Extract the (X, Y) coordinate from the center of the cell holding the provided text.  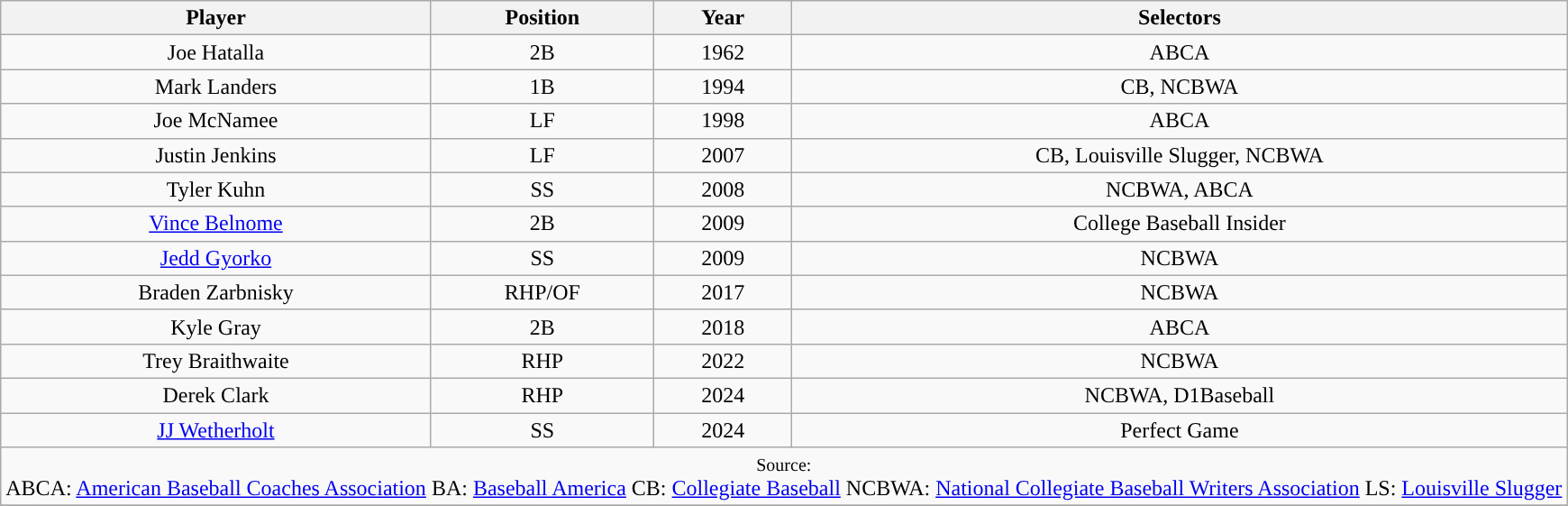
Vince Belnome (216, 224)
RHP/OF (542, 292)
2022 (723, 361)
2008 (723, 189)
Player (216, 18)
NCBWA, ABCA (1180, 189)
Tyler Kuhn (216, 189)
Justin Jenkins (216, 155)
2017 (723, 292)
1962 (723, 52)
Kyle Gray (216, 327)
CB, NCBWA (1180, 87)
NCBWA, D1Baseball (1180, 395)
College Baseball Insider (1180, 224)
1994 (723, 87)
Trey Braithwaite (216, 361)
Jedd Gyorko (216, 258)
JJ Wetherholt (216, 430)
Position (542, 18)
CB, Louisville Slugger, NCBWA (1180, 155)
Braden Zarbnisky (216, 292)
Joe McNamee (216, 121)
Selectors (1180, 18)
2018 (723, 327)
2007 (723, 155)
Derek Clark (216, 395)
Joe Hatalla (216, 52)
Mark Landers (216, 87)
Perfect Game (1180, 430)
1B (542, 87)
Year (723, 18)
1998 (723, 121)
